Detect which cell encompasses the target text, then output its (x, y) center coordinate. 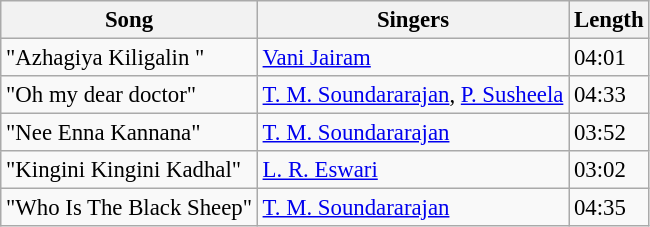
L. R. Eswari (412, 170)
"Kingini Kingini Kadhal" (130, 170)
T. M. Soundararajan, P. Susheela (412, 95)
04:01 (609, 58)
Length (609, 20)
04:35 (609, 208)
"Nee Enna Kannana" (130, 133)
Song (130, 20)
04:33 (609, 95)
"Azhagiya Kiligalin " (130, 58)
Vani Jairam (412, 58)
"Who Is The Black Sheep" (130, 208)
03:52 (609, 133)
Singers (412, 20)
"Oh my dear doctor" (130, 95)
03:02 (609, 170)
